Output the [X, Y] coordinate of the center of the cell containing the given text.  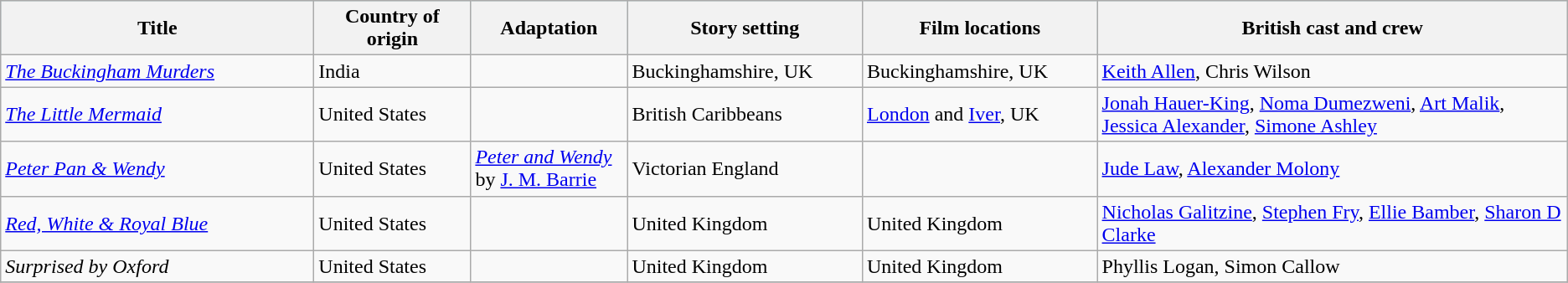
Title [157, 28]
The Little Mermaid [157, 114]
The Buckingham Murders [157, 71]
Peter and Wendy by J. M. Barrie [549, 169]
India [392, 71]
Peter Pan & Wendy [157, 169]
Jude Law, Alexander Molony [1332, 169]
British Caribbeans [745, 114]
London and Iver, UK [980, 114]
Phyllis Logan, Simon Callow [1332, 266]
Red, White & Royal Blue [157, 223]
Victorian England [745, 169]
Keith Allen, Chris Wilson [1332, 71]
Story setting [745, 28]
Film locations [980, 28]
Adaptation [549, 28]
British cast and crew [1332, 28]
Country of origin [392, 28]
Nicholas Galitzine, Stephen Fry, Ellie Bamber, Sharon D Clarke [1332, 223]
Surprised by Oxford [157, 266]
Jonah Hauer-King, Noma Dumezweni, Art Malik, Jessica Alexander, Simone Ashley [1332, 114]
